Capture the cell that displays the provided text and extract its (X, Y) central coordinate. 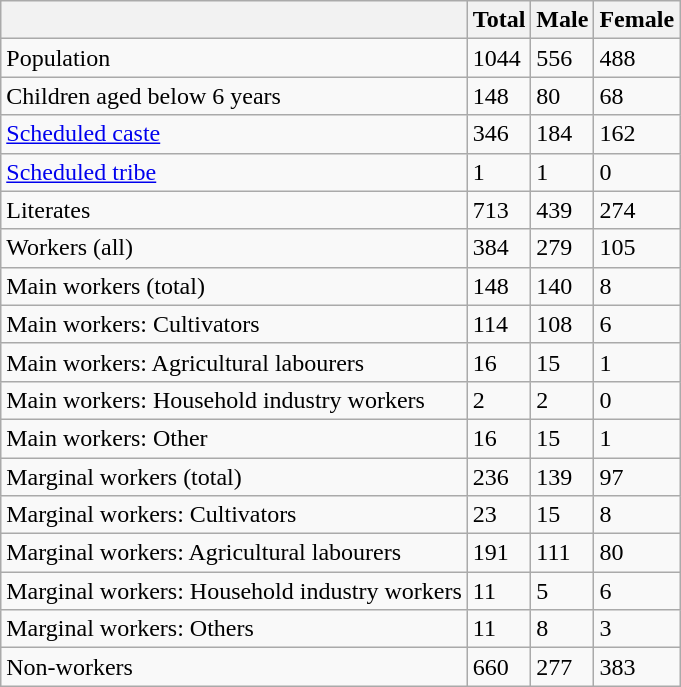
384 (499, 248)
Main workers (total) (234, 286)
Female (637, 20)
488 (637, 58)
Scheduled caste (234, 134)
114 (499, 324)
97 (637, 477)
Marginal workers: Others (234, 629)
105 (637, 248)
Main workers: Cultivators (234, 324)
Children aged below 6 years (234, 96)
279 (562, 248)
Population (234, 58)
660 (499, 667)
3 (637, 629)
Marginal workers: Cultivators (234, 515)
108 (562, 324)
Non-workers (234, 667)
Main workers: Other (234, 438)
5 (562, 591)
23 (499, 515)
383 (637, 667)
346 (499, 134)
Marginal workers (total) (234, 477)
236 (499, 477)
111 (562, 553)
184 (562, 134)
556 (562, 58)
Workers (all) (234, 248)
68 (637, 96)
1044 (499, 58)
Total (499, 20)
191 (499, 553)
140 (562, 286)
439 (562, 210)
162 (637, 134)
Male (562, 20)
Main workers: Agricultural labourers (234, 362)
Marginal workers: Household industry workers (234, 591)
713 (499, 210)
274 (637, 210)
Main workers: Household industry workers (234, 400)
Scheduled tribe (234, 172)
277 (562, 667)
Marginal workers: Agricultural labourers (234, 553)
Literates (234, 210)
139 (562, 477)
